Find where the given text appears and provide that cell's center as [X, Y] coordinate. 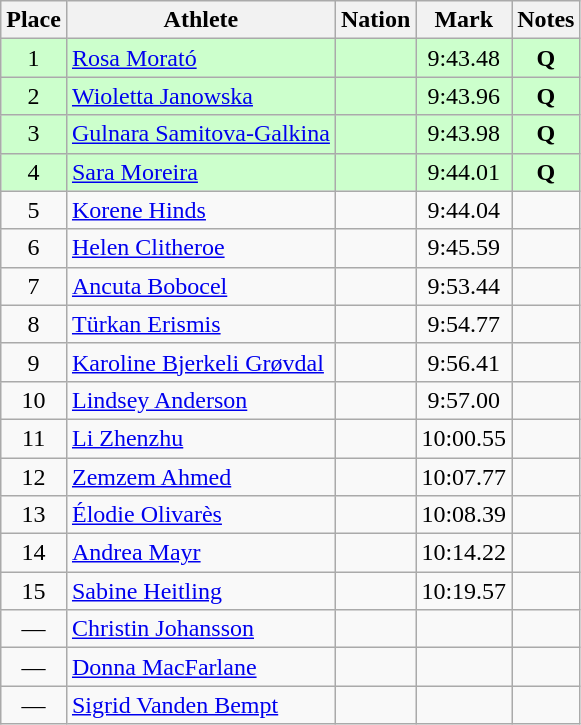
Karoline Bjerkeli Grøvdal [200, 362]
Nation [375, 20]
Élodie Olivarès [200, 515]
Türkan Erismis [200, 324]
8 [34, 324]
Athlete [200, 20]
Helen Clitheroe [200, 248]
Christin Johansson [200, 629]
13 [34, 515]
7 [34, 286]
9:54.77 [464, 324]
9:43.96 [464, 96]
Sigrid Vanden Bempt [200, 705]
10:14.22 [464, 553]
15 [34, 591]
Gulnara Samitova-Galkina [200, 134]
10:00.55 [464, 438]
2 [34, 96]
Zemzem Ahmed [200, 477]
9:43.48 [464, 58]
Korene Hinds [200, 210]
Mark [464, 20]
10:19.57 [464, 591]
9:43.98 [464, 134]
3 [34, 134]
5 [34, 210]
1 [34, 58]
10:07.77 [464, 477]
11 [34, 438]
Andrea Mayr [200, 553]
Li Zhenzhu [200, 438]
Wioletta Janowska [200, 96]
Rosa Morató [200, 58]
14 [34, 553]
Ancuta Bobocel [200, 286]
12 [34, 477]
9:44.04 [464, 210]
Sara Moreira [200, 172]
6 [34, 248]
9:53.44 [464, 286]
9:56.41 [464, 362]
Sabine Heitling [200, 591]
Lindsey Anderson [200, 400]
10 [34, 400]
Donna MacFarlane [200, 667]
4 [34, 172]
9:45.59 [464, 248]
9:44.01 [464, 172]
Place [34, 20]
10:08.39 [464, 515]
9 [34, 362]
9:57.00 [464, 400]
Notes [546, 20]
